Extract the [x, y] coordinate from the center of the cell holding the provided text.  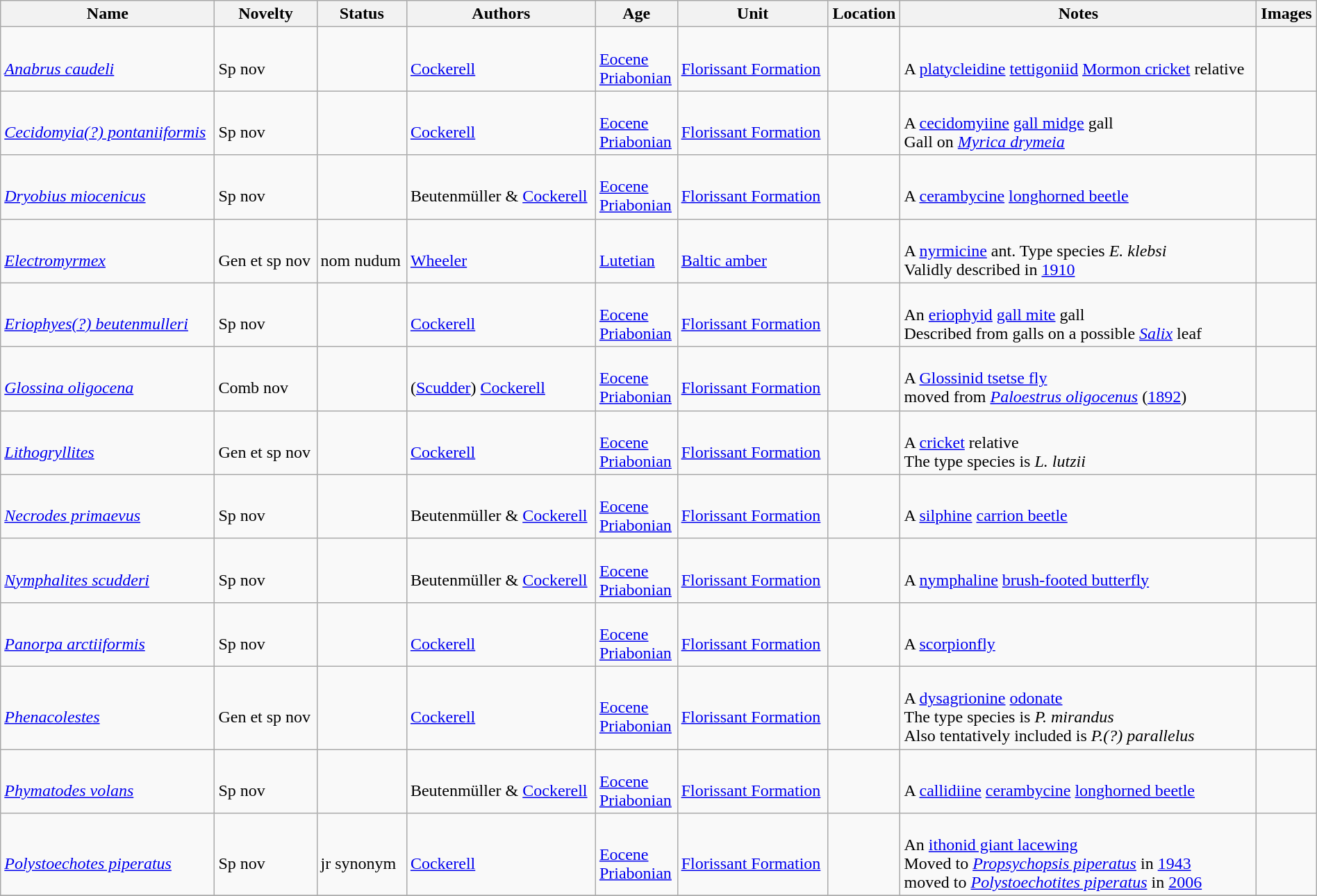
A callidiine cerambycine longhorned beetle [1078, 781]
Lutetian [636, 251]
Cecidomyia(?) pontaniiformis [108, 123]
Comb nov [265, 379]
A nymphaline brush-footed butterfly [1078, 570]
Electromyrmex [108, 251]
A cricket relativeThe type species is L. lutzii [1078, 442]
Phenacolestes [108, 707]
A dysagrionine odonateThe type species is P. mirandus Also tentatively included is P.(?) parallelus [1078, 707]
A scorpionfly [1078, 634]
Age [636, 14]
Wheeler [501, 251]
Panorpa arctiiformis [108, 634]
Necrodes primaevus [108, 506]
Lithogryllites [108, 442]
A cecidomyiine gall midge gall Gall on Myrica drymeia [1078, 123]
Name [108, 14]
A platycleidine tettigoniid Mormon cricket relative [1078, 59]
(Scudder) Cockerell [501, 379]
Anabrus caudeli [108, 59]
Notes [1078, 14]
Nymphalites scudderi [108, 570]
An ithonid giant lacewingMoved to Propsychopsis piperatus in 1943moved to Polystoechotites piperatus in 2006 [1078, 854]
jr synonym [361, 854]
Images [1286, 14]
A silphine carrion beetle [1078, 506]
A nyrmicine ant. Type species E. klebsiValidly described in 1910 [1078, 251]
Dryobius miocenicus [108, 187]
A Glossinid tsetse fly moved from Paloestrus oligocenus (1892) [1078, 379]
nom nudum [361, 251]
A cerambycine longhorned beetle [1078, 187]
Novelty [265, 14]
Status [361, 14]
Unit [753, 14]
An eriophyid gall mite gall Described from galls on a possible Salix leaf [1078, 315]
Location [864, 14]
Authors [501, 14]
Phymatodes volans [108, 781]
Polystoechotes piperatus [108, 854]
Glossina oligocena [108, 379]
Baltic amber [753, 251]
Eriophyes(?) beutenmulleri [108, 315]
